Provide the [x, y] coordinate of the cell's center where the given text is located.  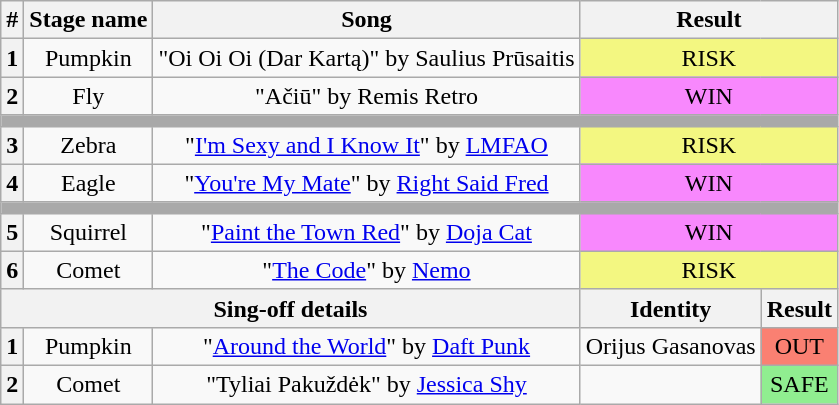
Eagle [88, 183]
"Around the World" by Daft Punk [366, 346]
"I'm Sexy and I Know It" by LMFAO [366, 145]
Sing-off details [290, 308]
# [12, 20]
"Paint the Town Red" by Doja Cat [366, 232]
Squirrel [88, 232]
"Oi Oi Oi (Dar Kartą)" by Saulius Prūsaitis [366, 58]
"The Code" by Nemo [366, 270]
OUT [799, 346]
Stage name [88, 20]
Zebra [88, 145]
"Ačiū" by Remis Retro [366, 96]
6 [12, 270]
5 [12, 232]
Orijus Gasanovas [670, 346]
Song [366, 20]
Identity [670, 308]
SAFE [799, 384]
Fly [88, 96]
4 [12, 183]
"Tyliai Pakuždėk" by Jessica Shy [366, 384]
3 [12, 145]
"You're My Mate" by Right Said Fred [366, 183]
